Return [x, y] of the center of cell containing provided text 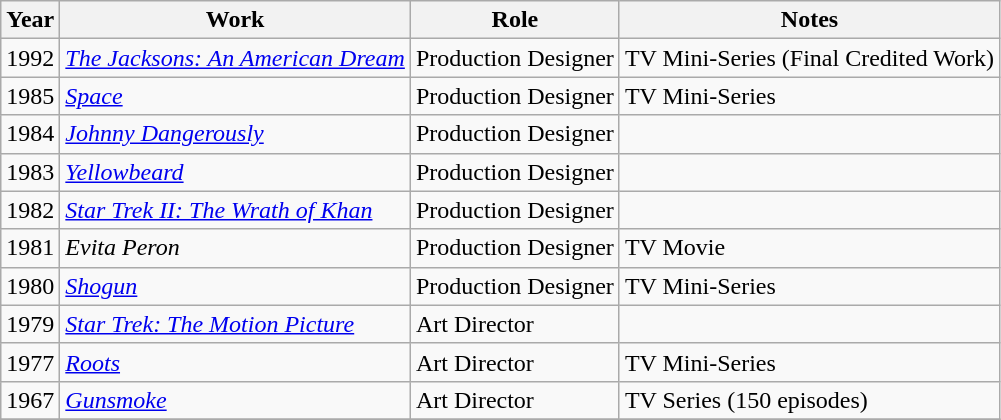
1967 [30, 400]
1980 [30, 286]
TV Series (150 episodes) [809, 400]
Work [236, 20]
1979 [30, 324]
Evita Peron [236, 248]
Role [514, 20]
The Jacksons: An American Dream [236, 58]
TV Movie [809, 248]
1984 [30, 134]
1992 [30, 58]
1977 [30, 362]
Gunsmoke [236, 400]
1982 [30, 210]
Johnny Dangerously [236, 134]
1985 [30, 96]
Yellowbeard [236, 172]
Space [236, 96]
Notes [809, 20]
Shogun [236, 286]
Star Trek: The Motion Picture [236, 324]
TV Mini-Series (Final Credited Work) [809, 58]
Star Trek II: The Wrath of Khan [236, 210]
Year [30, 20]
1981 [30, 248]
Roots [236, 362]
1983 [30, 172]
